Return (X, Y) of the center of cell containing provided text 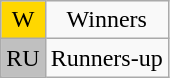
Runners-up (106, 58)
Winners (106, 20)
RU (23, 58)
W (23, 20)
